Return the (x, y) coordinate for the center point of the cell that contains the specified text.  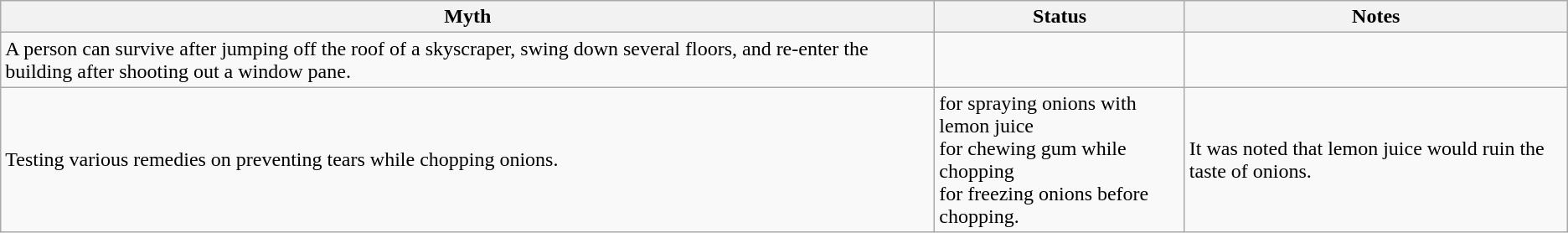
Testing various remedies on preventing tears while chopping onions. (467, 159)
Notes (1375, 17)
Status (1060, 17)
Myth (467, 17)
for spraying onions with lemon juice for chewing gum while chopping for freezing onions before chopping. (1060, 159)
It was noted that lemon juice would ruin the taste of onions. (1375, 159)
